Determine the (X, Y) coordinate at the center of the cell enclosing the given text.  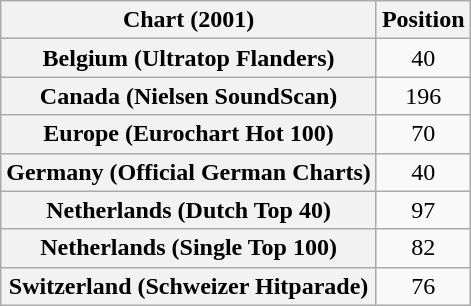
97 (423, 210)
196 (423, 96)
Germany (Official German Charts) (189, 172)
76 (423, 286)
Chart (2001) (189, 20)
Switzerland (Schweizer Hitparade) (189, 286)
Europe (Eurochart Hot 100) (189, 134)
Belgium (Ultratop Flanders) (189, 58)
82 (423, 248)
Canada (Nielsen SoundScan) (189, 96)
70 (423, 134)
Netherlands (Dutch Top 40) (189, 210)
Position (423, 20)
Netherlands (Single Top 100) (189, 248)
